Return the (X, Y) coordinate for the center point of the cell that contains the specified text.  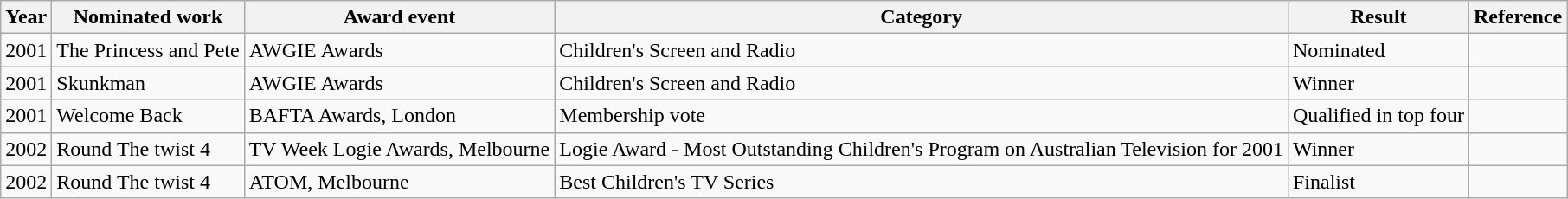
Logie Award - Most Outstanding Children's Program on Australian Television for 2001 (922, 149)
The Princess and Pete (148, 50)
Nominated (1378, 50)
ATOM, Melbourne (400, 182)
Skunkman (148, 83)
BAFTA Awards, London (400, 116)
Best Children's TV Series (922, 182)
Finalist (1378, 182)
Welcome Back (148, 116)
Qualified in top four (1378, 116)
Year (26, 17)
Reference (1518, 17)
Nominated work (148, 17)
TV Week Logie Awards, Melbourne (400, 149)
Category (922, 17)
Award event (400, 17)
Membership vote (922, 116)
Result (1378, 17)
